Search for the cell housing the specified text and yield its [x, y] center coordinate. 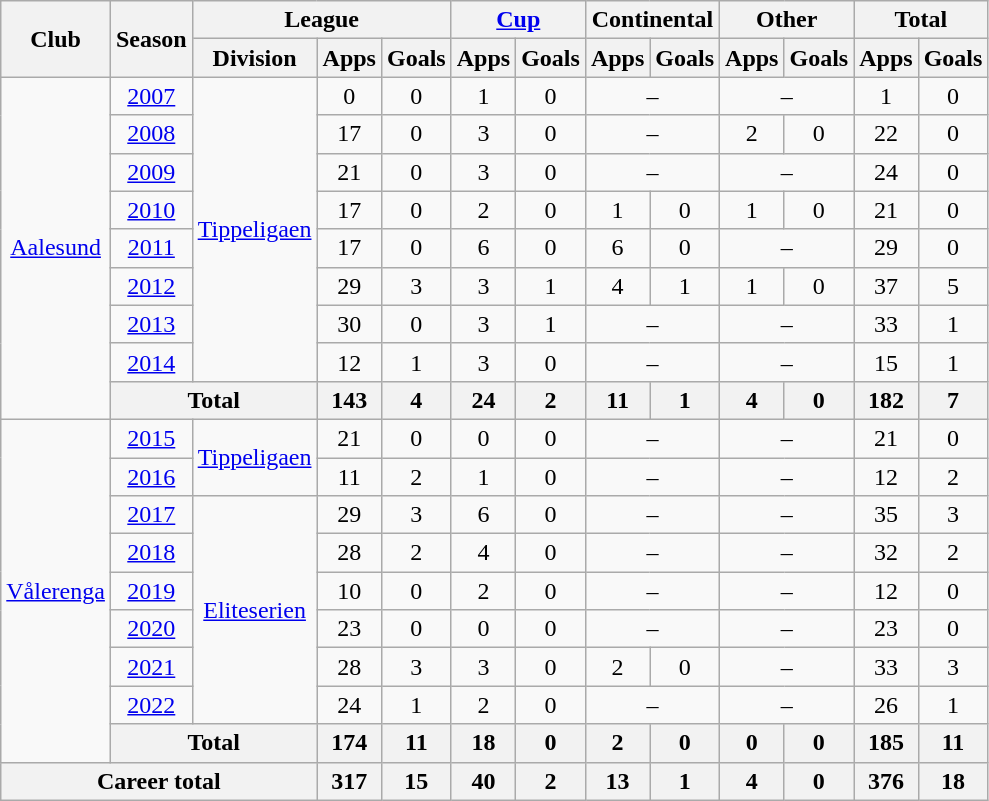
2012 [151, 286]
2017 [151, 515]
185 [886, 743]
2014 [151, 362]
Cup [518, 20]
2013 [151, 324]
376 [886, 781]
2007 [151, 96]
5 [953, 286]
30 [349, 324]
Season [151, 39]
Division [254, 58]
League [322, 20]
26 [886, 705]
Career total [159, 781]
2015 [151, 438]
13 [617, 781]
10 [349, 591]
182 [886, 400]
317 [349, 781]
2019 [151, 591]
Aalesund [56, 248]
2008 [151, 134]
7 [953, 400]
2016 [151, 477]
Club [56, 39]
2022 [151, 705]
2010 [151, 210]
174 [349, 743]
37 [886, 286]
2021 [151, 667]
35 [886, 515]
Other [787, 20]
Eliteserien [254, 610]
Continental [652, 20]
2011 [151, 248]
2009 [151, 172]
Vålerenga [56, 590]
2020 [151, 629]
22 [886, 134]
32 [886, 553]
40 [483, 781]
143 [349, 400]
2018 [151, 553]
